From the cell containing the given text, extract its center point as (X, Y) coordinate. 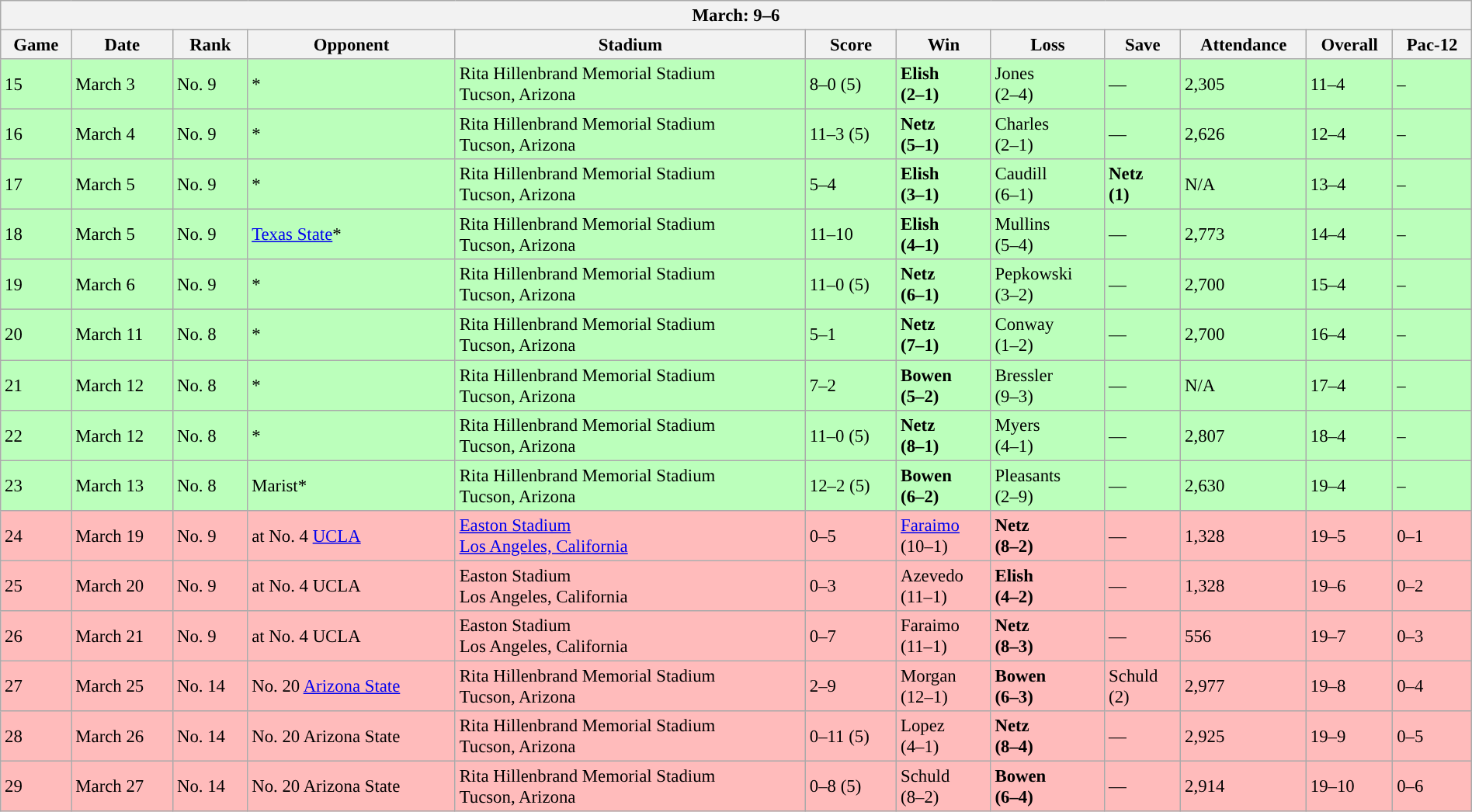
Myers(4–1) (1048, 435)
19 (36, 284)
Stadium (630, 44)
16–4 (1349, 335)
19–4 (1349, 486)
21 (36, 385)
Netz(8–3) (1048, 635)
556 (1244, 635)
17–4 (1349, 385)
Charles(2–1) (1048, 135)
March 21 (123, 635)
March 25 (123, 686)
Marist* (351, 486)
Netz(1) (1143, 185)
27 (36, 686)
March 3 (123, 84)
Elish(2–1) (944, 84)
Save (1143, 44)
17 (36, 185)
Score (851, 44)
March 20 (123, 585)
March 26 (123, 736)
Lopez(4–1) (944, 736)
2,977 (1244, 686)
Caudill(6–1) (1048, 185)
March 13 (123, 486)
5–4 (851, 185)
0–6 (1432, 786)
Rank (210, 44)
Netz(8–1) (944, 435)
11–4 (1349, 84)
25 (36, 585)
Netz(7–1) (944, 335)
Azevedo(11–1) (944, 585)
29 (36, 786)
Jones(2–4) (1048, 84)
2,773 (1244, 234)
19–10 (1349, 786)
20 (36, 335)
Faraimo(10–1) (944, 536)
Bowen(6–2) (944, 486)
March 19 (123, 536)
19–8 (1349, 686)
2,807 (1244, 435)
16 (36, 135)
14–4 (1349, 234)
Date (123, 44)
19–5 (1349, 536)
Schuld(2) (1143, 686)
Netz(8–2) (1048, 536)
2,914 (1244, 786)
Bowen(5–2) (944, 385)
0–11 (5) (851, 736)
19–6 (1349, 585)
13–4 (1349, 185)
7–2 (851, 385)
Bressler(9–3) (1048, 385)
March 27 (123, 786)
11–3 (5) (851, 135)
Elish(4–2) (1048, 585)
0–1 (1432, 536)
0–8 (5) (851, 786)
24 (36, 536)
Bowen(6–3) (1048, 686)
18–4 (1349, 435)
0–4 (1432, 686)
Bowen(6–4) (1048, 786)
26 (36, 635)
Pepkowski(3–2) (1048, 284)
Mullins(5–4) (1048, 234)
19–7 (1349, 635)
Netz(6–1) (944, 284)
Pac-12 (1432, 44)
2,925 (1244, 736)
Elish(3–1) (944, 185)
12–4 (1349, 135)
8–0 (5) (851, 84)
15–4 (1349, 284)
Texas State* (351, 234)
2,626 (1244, 135)
28 (36, 736)
Morgan(12–1) (944, 686)
0–2 (1432, 585)
2,630 (1244, 486)
March 6 (123, 284)
Faraimo(11–1) (944, 635)
2,305 (1244, 84)
Overall (1349, 44)
18 (36, 234)
11–10 (851, 234)
Opponent (351, 44)
22 (36, 435)
Schuld(8–2) (944, 786)
0–7 (851, 635)
Pleasants(2–9) (1048, 486)
12–2 (5) (851, 486)
March 11 (123, 335)
Netz(5–1) (944, 135)
Attendance (1244, 44)
Loss (1048, 44)
19–9 (1349, 736)
Netz(8–4) (1048, 736)
Elish(4–1) (944, 234)
Win (944, 44)
Game (36, 44)
Conway(1–2) (1048, 335)
5–1 (851, 335)
March: 9–6 (736, 16)
15 (36, 84)
23 (36, 486)
2–9 (851, 686)
March 4 (123, 135)
